Capture the cell that displays the provided text and extract its (X, Y) central coordinate. 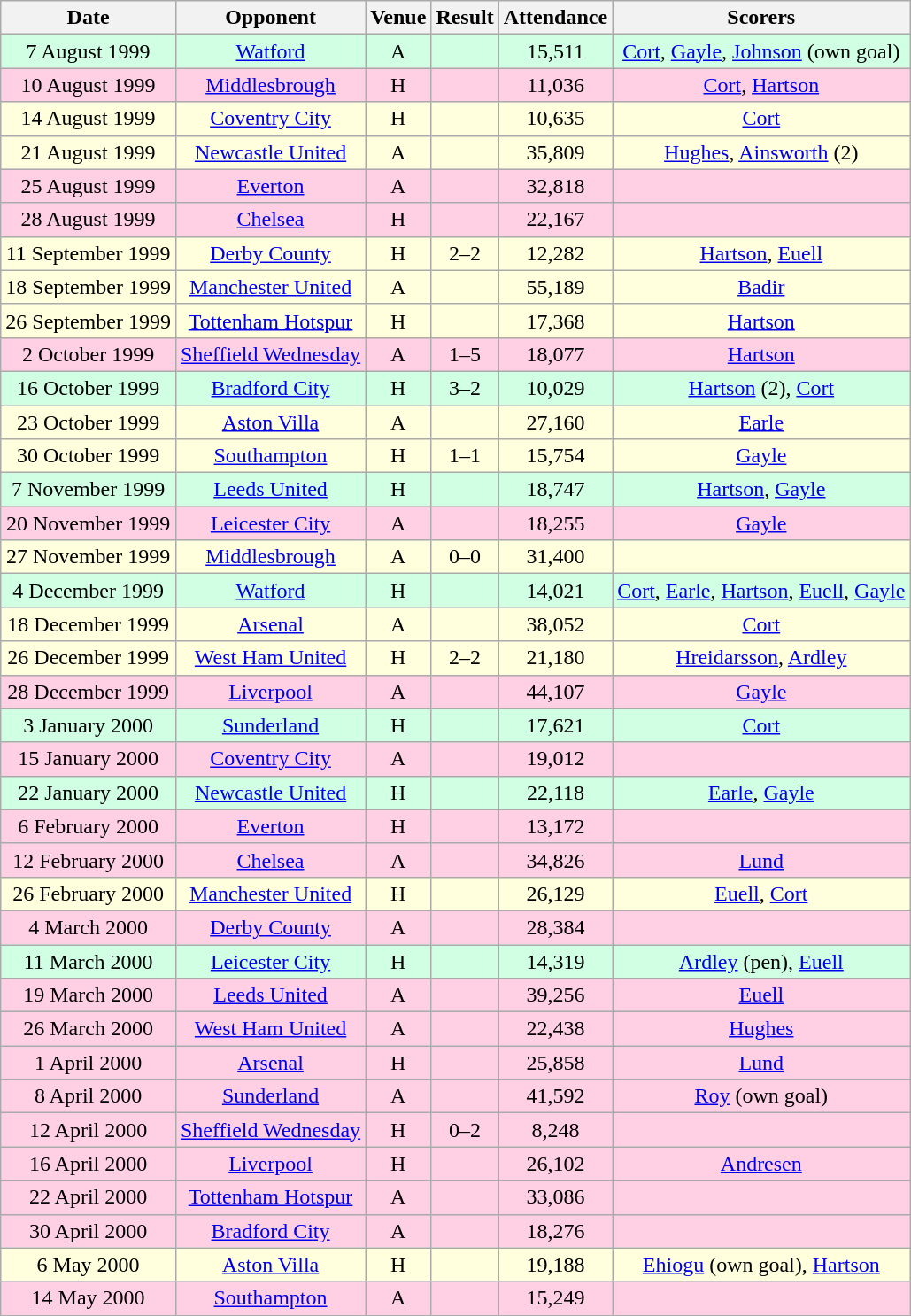
Hughes, Ainsworth (2) (761, 152)
21 August 1999 (89, 152)
32,818 (555, 186)
19 March 2000 (89, 995)
28,384 (555, 927)
25 August 1999 (89, 186)
22 April 2000 (89, 1197)
23 October 1999 (89, 422)
22,438 (555, 1029)
26 December 1999 (89, 658)
7 August 1999 (89, 51)
Venue (398, 18)
Hughes (761, 1029)
Ehiogu (own goal), Hartson (761, 1265)
44,107 (555, 692)
Result (465, 18)
Hartson, Gayle (761, 490)
Hartson, Euell (761, 253)
18 December 1999 (89, 624)
11 September 1999 (89, 253)
Date (89, 18)
Cort, Hartson (761, 85)
30 October 1999 (89, 456)
7 November 1999 (89, 490)
26 March 2000 (89, 1029)
39,256 (555, 995)
12 April 2000 (89, 1130)
12 February 2000 (89, 860)
Scorers (761, 18)
26,102 (555, 1164)
17,368 (555, 321)
25,858 (555, 1063)
26,129 (555, 894)
15,754 (555, 456)
15 January 2000 (89, 759)
8 April 2000 (89, 1096)
10,029 (555, 388)
19,012 (555, 759)
26 September 1999 (89, 321)
16 October 1999 (89, 388)
55,189 (555, 287)
2 October 1999 (89, 354)
6 February 2000 (89, 826)
19,188 (555, 1265)
Opponent (270, 18)
13,172 (555, 826)
Andresen (761, 1164)
Cort, Gayle, Johnson (own goal) (761, 51)
4 December 1999 (89, 591)
34,826 (555, 860)
Hreidarsson, Ardley (761, 658)
16 April 2000 (89, 1164)
14,319 (555, 961)
1 April 2000 (89, 1063)
Attendance (555, 18)
18,077 (555, 354)
Earle (761, 422)
11,036 (555, 85)
12,282 (555, 253)
18,255 (555, 523)
28 December 1999 (89, 692)
31,400 (555, 557)
18,276 (555, 1231)
8,248 (555, 1130)
6 May 2000 (89, 1265)
22,118 (555, 793)
38,052 (555, 624)
10 August 1999 (89, 85)
22 January 2000 (89, 793)
15,249 (555, 1298)
27 November 1999 (89, 557)
1–5 (465, 354)
4 March 2000 (89, 927)
3–2 (465, 388)
22,167 (555, 220)
21,180 (555, 658)
14 August 1999 (89, 119)
Cort, Earle, Hartson, Euell, Gayle (761, 591)
Badir (761, 287)
11 March 2000 (89, 961)
1–1 (465, 456)
10,635 (555, 119)
3 January 2000 (89, 725)
30 April 2000 (89, 1231)
18 September 1999 (89, 287)
14 May 2000 (89, 1298)
17,621 (555, 725)
Hartson (2), Cort (761, 388)
20 November 1999 (89, 523)
33,086 (555, 1197)
Ardley (pen), Euell (761, 961)
0–0 (465, 557)
Euell (761, 995)
Roy (own goal) (761, 1096)
35,809 (555, 152)
18,747 (555, 490)
41,592 (555, 1096)
26 February 2000 (89, 894)
15,511 (555, 51)
0–2 (465, 1130)
27,160 (555, 422)
Euell, Cort (761, 894)
28 August 1999 (89, 220)
Earle, Gayle (761, 793)
14,021 (555, 591)
